Search for the cell housing the specified text and yield its [X, Y] center coordinate. 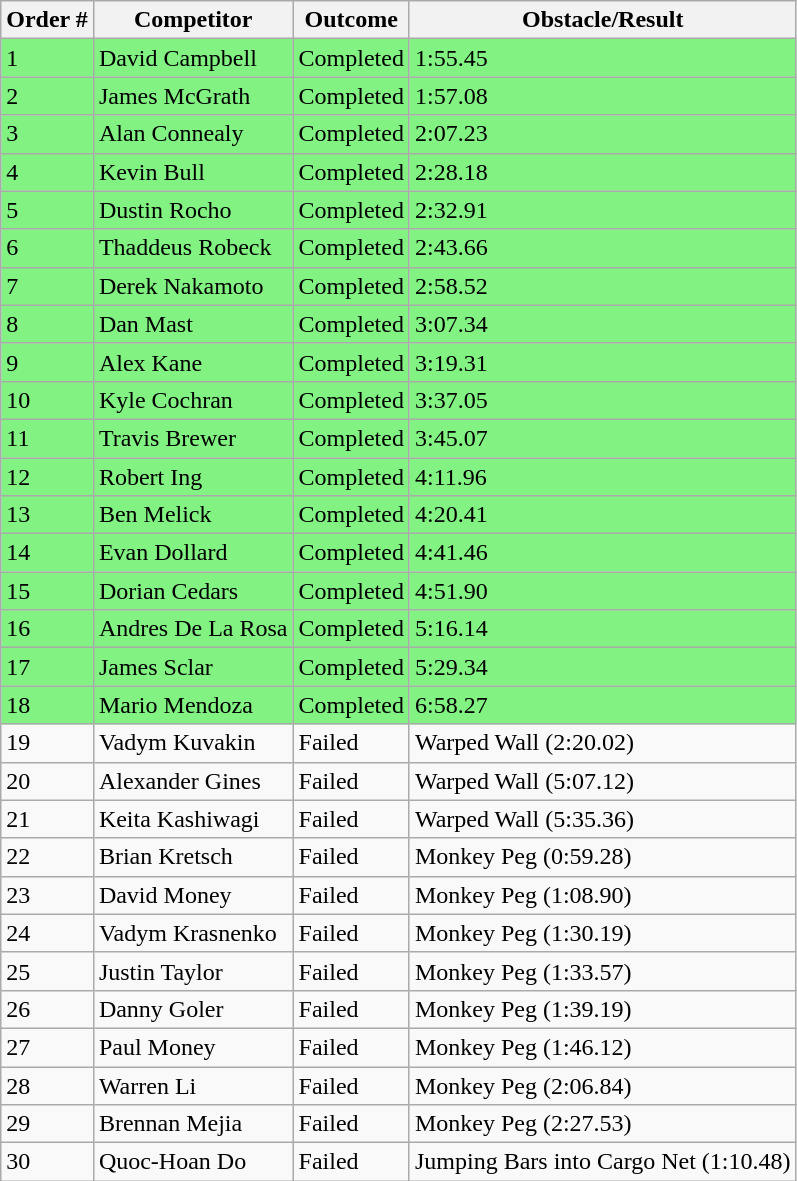
Kyle Cochran [193, 400]
28 [48, 1085]
Travis Brewer [193, 438]
14 [48, 553]
Monkey Peg (2:27.53) [602, 1124]
Alan Connealy [193, 134]
2:07.23 [602, 134]
6 [48, 248]
21 [48, 819]
9 [48, 362]
2:43.66 [602, 248]
Obstacle/Result [602, 20]
Derek Nakamoto [193, 286]
Vadym Krasnenko [193, 933]
Keita Kashiwagi [193, 819]
Monkey Peg (0:59.28) [602, 857]
3:37.05 [602, 400]
1:57.08 [602, 96]
3:45.07 [602, 438]
22 [48, 857]
Dan Mast [193, 324]
5 [48, 210]
Vadym Kuvakin [193, 743]
8 [48, 324]
3 [48, 134]
20 [48, 781]
15 [48, 591]
Warped Wall (5:07.12) [602, 781]
2:28.18 [602, 172]
4:11.96 [602, 477]
Warren Li [193, 1085]
Dustin Rocho [193, 210]
Robert Ing [193, 477]
Thaddeus Robeck [193, 248]
4 [48, 172]
Mario Mendoza [193, 705]
Monkey Peg (1:46.12) [602, 1047]
10 [48, 400]
1:55.45 [602, 58]
Evan Dollard [193, 553]
Monkey Peg (1:33.57) [602, 971]
Danny Goler [193, 1009]
26 [48, 1009]
7 [48, 286]
Alex Kane [193, 362]
4:41.46 [602, 553]
29 [48, 1124]
18 [48, 705]
James Sclar [193, 667]
1 [48, 58]
Monkey Peg (2:06.84) [602, 1085]
Justin Taylor [193, 971]
30 [48, 1162]
Kevin Bull [193, 172]
Jumping Bars into Cargo Net (1:10.48) [602, 1162]
17 [48, 667]
6:58.27 [602, 705]
Ben Melick [193, 515]
5:16.14 [602, 629]
Dorian Cedars [193, 591]
James McGrath [193, 96]
Monkey Peg (1:39.19) [602, 1009]
Order # [48, 20]
Andres De La Rosa [193, 629]
3:19.31 [602, 362]
2:32.91 [602, 210]
25 [48, 971]
Outcome [351, 20]
11 [48, 438]
19 [48, 743]
David Campbell [193, 58]
2:58.52 [602, 286]
Warped Wall (2:20.02) [602, 743]
David Money [193, 895]
Alexander Gines [193, 781]
Paul Money [193, 1047]
3:07.34 [602, 324]
Warped Wall (5:35.36) [602, 819]
4:20.41 [602, 515]
24 [48, 933]
Competitor [193, 20]
4:51.90 [602, 591]
2 [48, 96]
16 [48, 629]
12 [48, 477]
Monkey Peg (1:08.90) [602, 895]
Quoc-Hoan Do [193, 1162]
23 [48, 895]
Brennan Mejia [193, 1124]
13 [48, 515]
27 [48, 1047]
5:29.34 [602, 667]
Brian Kretsch [193, 857]
Monkey Peg (1:30.19) [602, 933]
